Detect which cell encompasses the target text, then output its [X, Y] center coordinate. 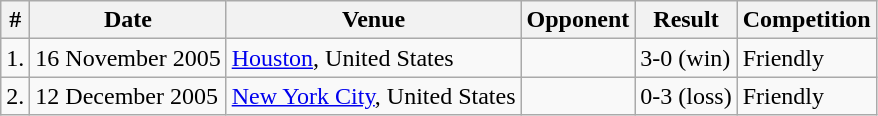
Opponent [578, 20]
Date [128, 20]
3-0 (win) [686, 58]
12 December 2005 [128, 96]
# [16, 20]
Competition [806, 20]
1. [16, 58]
Result [686, 20]
Houston, United States [374, 58]
New York City, United States [374, 96]
0-3 (loss) [686, 96]
16 November 2005 [128, 58]
2. [16, 96]
Venue [374, 20]
